Capture the cell that displays the provided text and extract its [X, Y] central coordinate. 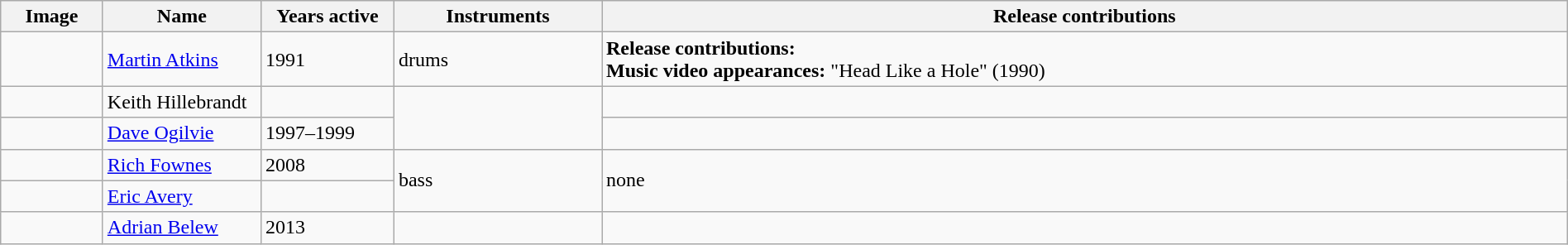
Martin Atkins [182, 60]
Years active [327, 17]
Dave Ogilvie [182, 133]
Image [52, 17]
1997–1999 [327, 133]
Keith Hillebrandt [182, 102]
Instruments [498, 17]
none [1085, 180]
bass [498, 180]
Adrian Belew [182, 228]
Name [182, 17]
Eric Avery [182, 196]
Release contributions: Music video appearances: "Head Like a Hole" (1990) [1085, 60]
2008 [327, 165]
drums [498, 60]
1991 [327, 60]
Release contributions [1085, 17]
Rich Fownes [182, 165]
2013 [327, 228]
